Capture the cell that displays the provided text and extract its (X, Y) central coordinate. 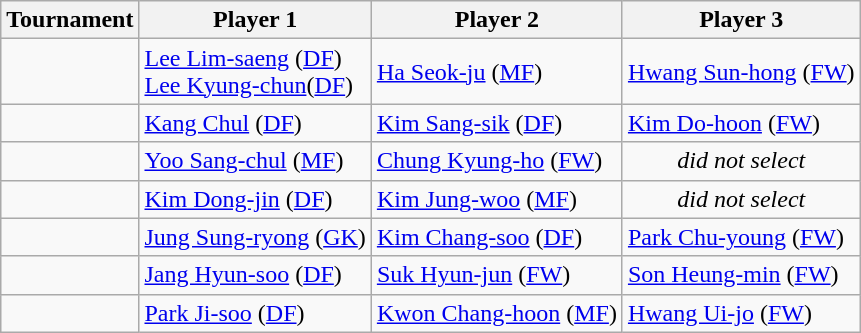
Player 3 (741, 20)
Kim Chang-soo (DF) (496, 237)
Chung Kyung-ho (FW) (496, 161)
Park Ji-soo (DF) (255, 313)
Player 2 (496, 20)
Kim Do-hoon (FW) (741, 123)
Son Heung-min (FW) (741, 275)
Hwang Sun-hong (FW) (741, 72)
Ha Seok-ju (MF) (496, 72)
Kwon Chang-hoon (MF) (496, 313)
Tournament (70, 20)
Kang Chul (DF) (255, 123)
Jang Hyun-soo (DF) (255, 275)
Kim Sang-sik (DF) (496, 123)
Kim Jung-woo (MF) (496, 199)
Yoo Sang-chul (MF) (255, 161)
Kim Dong-jin (DF) (255, 199)
Hwang Ui-jo (FW) (741, 313)
Park Chu-young (FW) (741, 237)
Player 1 (255, 20)
Jung Sung-ryong (GK) (255, 237)
Suk Hyun-jun (FW) (496, 275)
Lee Lim-saeng (DF)Lee Kyung-chun(DF) (255, 72)
